Provide the (x, y) coordinate of the cell's center where the given text is located.  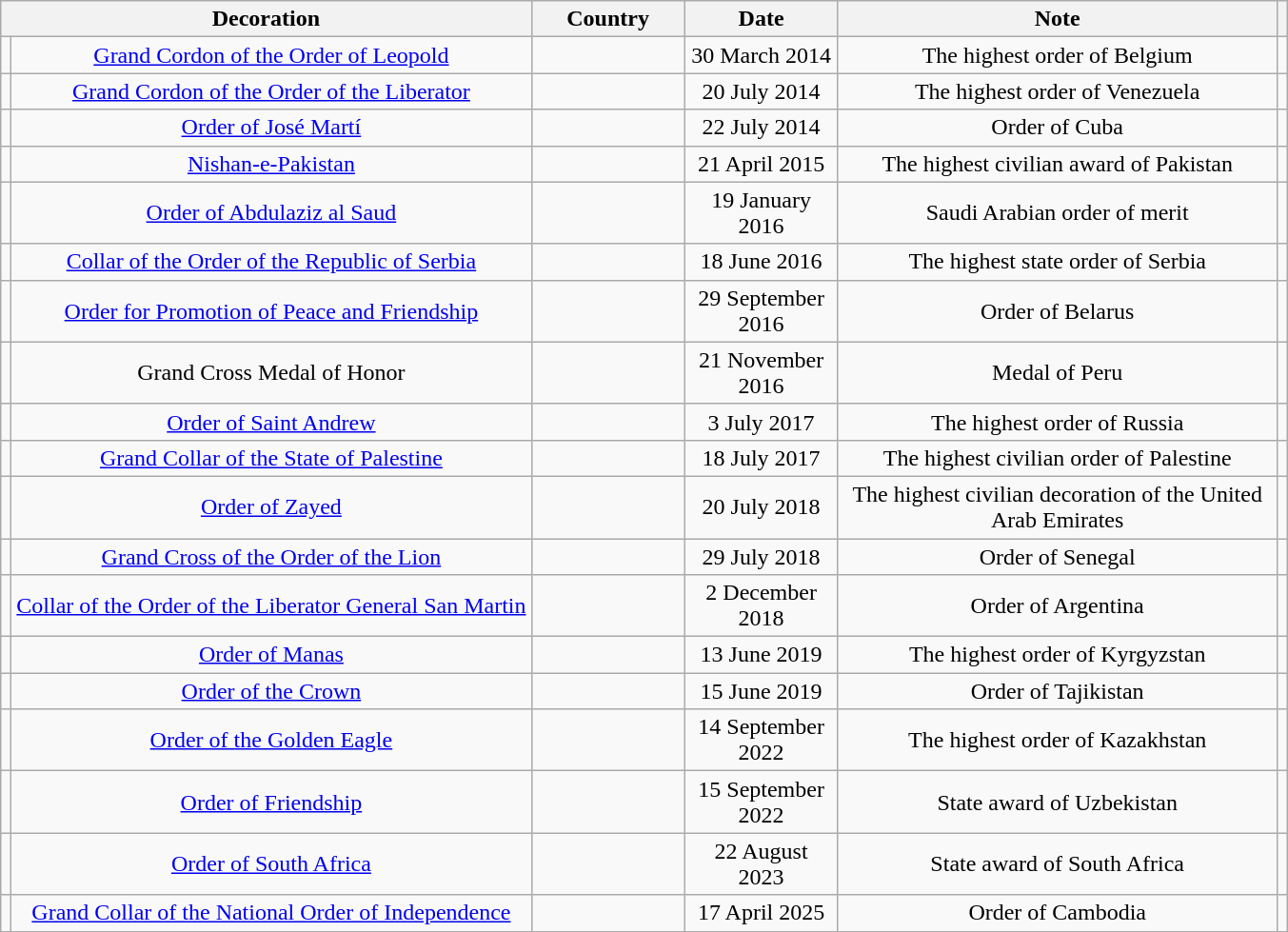
Order of Saint Andrew (271, 422)
21 November 2016 (762, 373)
Order of Belarus (1057, 310)
22 July 2014 (762, 128)
Order of the Golden Eagle (271, 741)
State award of South Africa (1057, 864)
Grand Cross of the Order of the Lion (271, 557)
Order of Friendship (271, 802)
22 August 2023 (762, 864)
Order of the Crown (271, 691)
Saudi Arabian order of merit (1057, 213)
Collar of the Order of the Liberator General San Martin (271, 605)
18 July 2017 (762, 458)
Country (607, 19)
The highest state order of Serbia (1057, 262)
21 April 2015 (762, 164)
The highest order of Belgium (1057, 55)
20 July 2018 (762, 506)
Grand Cordon of the Order of Leopold (271, 55)
Medal of Peru (1057, 373)
State award of Uzbekistan (1057, 802)
Order of Abdulaziz al Saud (271, 213)
2 December 2018 (762, 605)
15 September 2022 (762, 802)
The highest order of Kazakhstan (1057, 741)
20 July 2014 (762, 91)
19 January 2016 (762, 213)
Decoration (267, 19)
Order of José Martí (271, 128)
Order of Senegal (1057, 557)
The highest civilian award of Pakistan (1057, 164)
The highest civilian decoration of the United Arab Emirates (1057, 506)
The highest order of Kyrgyzstan (1057, 655)
29 July 2018 (762, 557)
The highest order of Venezuela (1057, 91)
13 June 2019 (762, 655)
14 September 2022 (762, 741)
29 September 2016 (762, 310)
Note (1057, 19)
Order of Tajikistan (1057, 691)
Grand Cordon of the Order of the Liberator (271, 91)
18 June 2016 (762, 262)
Order of Cuba (1057, 128)
Nishan-e-Pakistan (271, 164)
Grand Cross Medal of Honor (271, 373)
Grand Collar of the State of Palestine (271, 458)
Order of Cambodia (1057, 913)
Order of Manas (271, 655)
The highest civilian order of Palestine (1057, 458)
Collar of the Order of the Republic of Serbia (271, 262)
Date (762, 19)
Order for Promotion of Peace and Friendship (271, 310)
Grand Collar of the National Order of Independence (271, 913)
Order of Argentina (1057, 605)
30 March 2014 (762, 55)
17 April 2025 (762, 913)
Order of South Africa (271, 864)
The highest order of Russia (1057, 422)
15 June 2019 (762, 691)
3 July 2017 (762, 422)
Order of Zayed (271, 506)
